Extract the [X, Y] coordinate from the center of the cell holding the provided text.  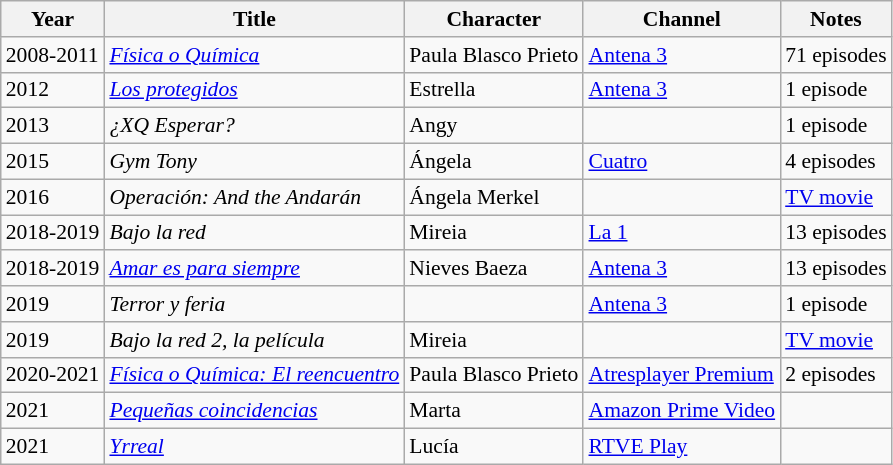
Amazon Prime Video [682, 411]
Los protegidos [254, 90]
Channel [682, 19]
2015 [53, 162]
Notes [836, 19]
Lucía [494, 447]
2013 [53, 126]
Pequeñas coincidencias [254, 411]
Física o Química [254, 55]
Operación: And the Andarán [254, 197]
Yrreal [254, 447]
2016 [53, 197]
2020-2021 [53, 375]
Atresplayer Premium [682, 375]
Gym Tony [254, 162]
Title [254, 19]
2012 [53, 90]
Estrella [494, 90]
4 episodes [836, 162]
Bajo la red 2, la película [254, 340]
RTVE Play [682, 447]
Angy [494, 126]
Character [494, 19]
Nieves Baeza [494, 269]
Bajo la red [254, 233]
71 episodes [836, 55]
Amar es para siempre [254, 269]
Cuatro [682, 162]
2008-2011 [53, 55]
2 episodes [836, 375]
La 1 [682, 233]
Marta [494, 411]
¿XQ Esperar? [254, 126]
Ángela Merkel [494, 197]
Ángela [494, 162]
Física o Química: El reencuentro [254, 375]
Year [53, 19]
Terror y feria [254, 304]
